From the cell containing the given text, extract its center point as [X, Y] coordinate. 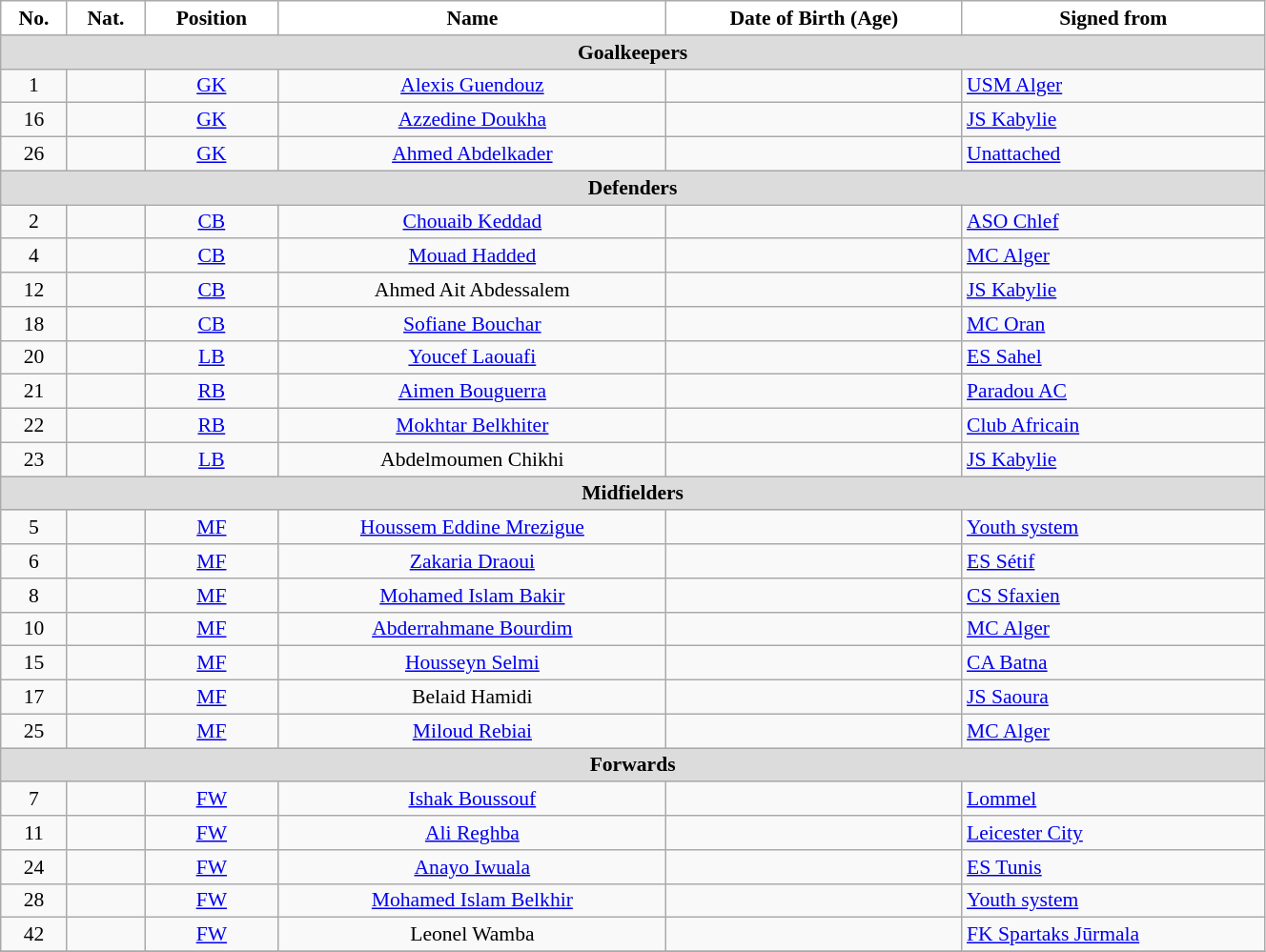
16 [34, 120]
Sofiane Bouchar [473, 324]
Forwards [633, 765]
Mokhtar Belkhiter [473, 426]
CA Batna [1113, 663]
Ahmed Abdelkader [473, 154]
ES Tunis [1113, 867]
Anayo Iwuala [473, 867]
Club Africain [1113, 426]
MC Oran [1113, 324]
ES Sahel [1113, 357]
Mohamed Islam Belkhir [473, 901]
Nat. [105, 18]
Ishak Boussouf [473, 800]
Abdelmoumen Chikhi [473, 459]
Abderrahmane Bourdim [473, 629]
17 [34, 698]
Aimen Bouguerra [473, 392]
Mouad Hadded [473, 256]
5 [34, 528]
USM Alger [1113, 86]
Paradou AC [1113, 392]
Chouaib Keddad [473, 222]
Youcef Laouafi [473, 357]
Houssem Eddine Mrezigue [473, 528]
18 [34, 324]
Housseyn Selmi [473, 663]
23 [34, 459]
No. [34, 18]
Defenders [633, 188]
Azzedine Doukha [473, 120]
Unattached [1113, 154]
Name [473, 18]
Leonel Wamba [473, 935]
2 [34, 222]
Position [212, 18]
8 [34, 596]
7 [34, 800]
Date of Birth (Age) [814, 18]
4 [34, 256]
FK Spartaks Jūrmala [1113, 935]
Ali Reghba [473, 833]
JS Saoura [1113, 698]
42 [34, 935]
20 [34, 357]
Signed from [1113, 18]
Midfielders [633, 494]
Lommel [1113, 800]
CS Sfaxien [1113, 596]
Alexis Guendouz [473, 86]
25 [34, 731]
10 [34, 629]
26 [34, 154]
12 [34, 290]
11 [34, 833]
Goalkeepers [633, 52]
Zakaria Draoui [473, 561]
Mohamed Islam Bakir [473, 596]
ES Sétif [1113, 561]
1 [34, 86]
22 [34, 426]
6 [34, 561]
ASO Chlef [1113, 222]
24 [34, 867]
15 [34, 663]
Belaid Hamidi [473, 698]
Leicester City [1113, 833]
21 [34, 392]
Ahmed Ait Abdessalem [473, 290]
Miloud Rebiai [473, 731]
28 [34, 901]
